Determine the [x, y] coordinate at the center of the cell enclosing the given text.  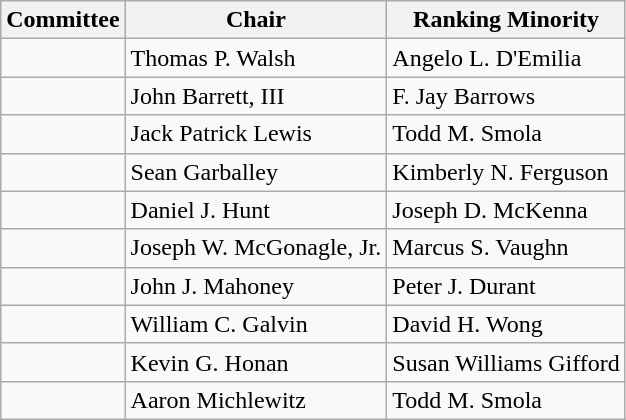
Kimberly N. Ferguson [506, 172]
Daniel J. Hunt [256, 210]
Joseph W. McGonagle, Jr. [256, 248]
Aaron Michlewitz [256, 400]
Kevin G. Honan [256, 362]
Chair [256, 20]
William C. Galvin [256, 324]
Joseph D. McKenna [506, 210]
John J. Mahoney [256, 286]
Committee [63, 20]
Peter J. Durant [506, 286]
Thomas P. Walsh [256, 58]
Sean Garballey [256, 172]
Jack Patrick Lewis [256, 134]
John Barrett, III [256, 96]
Susan Williams Gifford [506, 362]
Ranking Minority [506, 20]
F. Jay Barrows [506, 96]
Angelo L. D'Emilia [506, 58]
David H. Wong [506, 324]
Marcus S. Vaughn [506, 248]
